Pinpoint the cell where the given text exists, returning its [X, Y] midpoint coordinate. 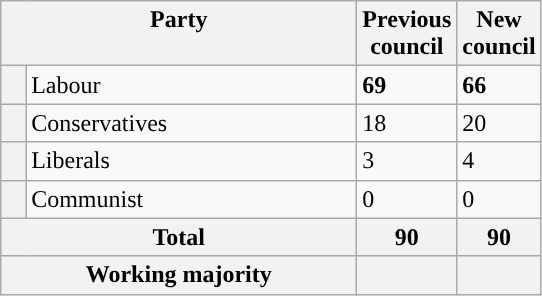
Previous council [407, 34]
66 [499, 85]
Party [179, 34]
Communist [192, 199]
Labour [192, 85]
3 [407, 161]
69 [407, 85]
Conservatives [192, 123]
New council [499, 34]
Liberals [192, 161]
Working majority [179, 275]
18 [407, 123]
Total [179, 237]
4 [499, 161]
20 [499, 123]
